Determine the [x, y] coordinate at the center of the cell enclosing the given text.  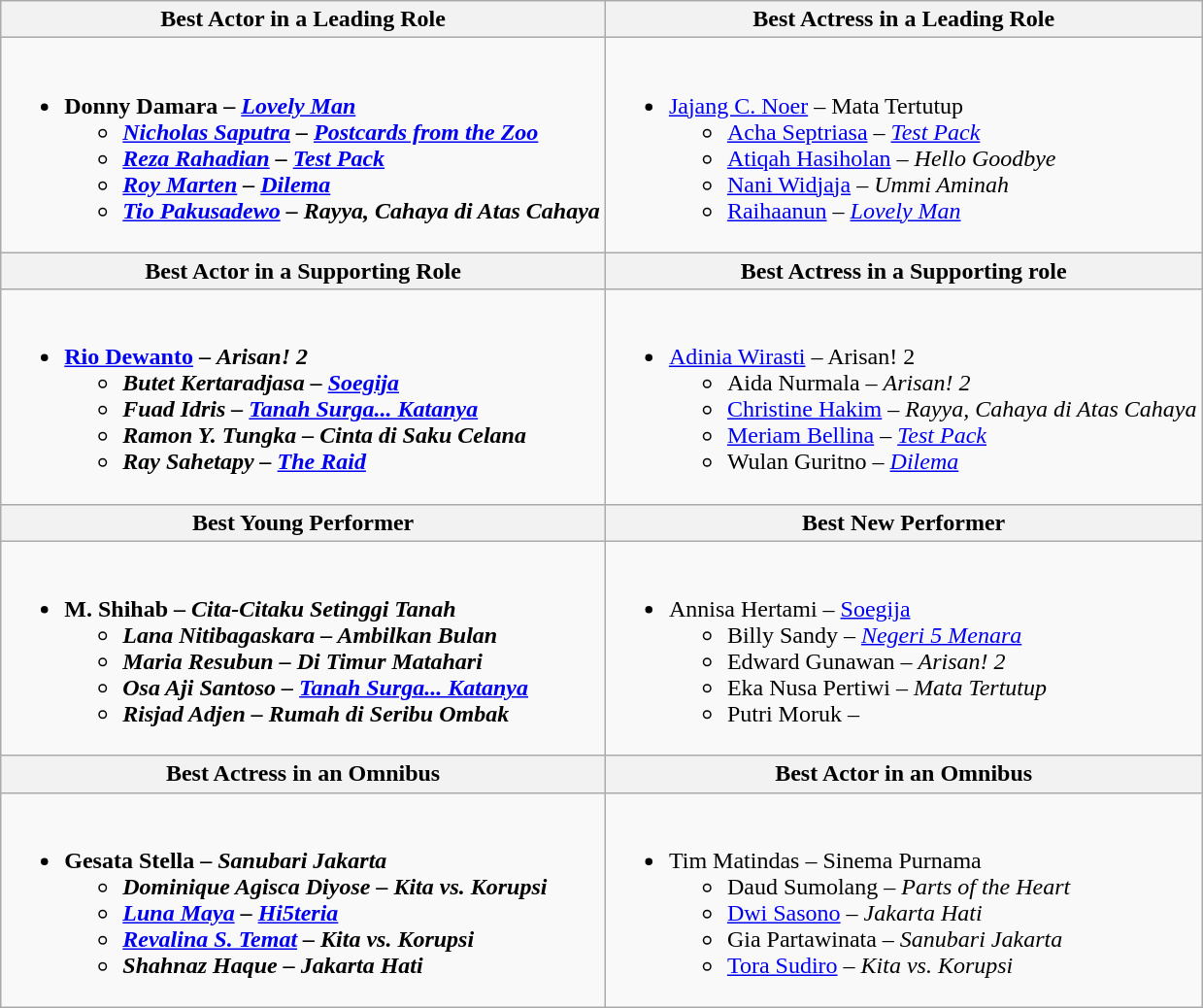
Best Young Performer [303, 522]
Best Actress in a Leading Role [903, 19]
Best Actress in an Omnibus [303, 774]
Best Actor in a Supporting Role [303, 271]
Annisa Hertami – SoegijaBilly Sandy – Negeri 5 MenaraEdward Gunawan – Arisan! 2Eka Nusa Pertiwi – Mata TertutupPutri Moruk – [903, 649]
Best Actor in a Leading Role [303, 19]
Jajang C. Noer – Mata TertutupAcha Septriasa – Test PackAtiqah Hasiholan – Hello GoodbyeNani Widjaja – Ummi AminahRaihaanun – Lovely Man [903, 146]
Best New Performer [903, 522]
Best Actor in an Omnibus [903, 774]
Adinia Wirasti – Arisan! 2Aida Nurmala – Arisan! 2Christine Hakim – Rayya, Cahaya di Atas CahayaMeriam Bellina – Test PackWulan Guritno – Dilema [903, 396]
Best Actress in a Supporting role [903, 271]
Rio Dewanto – Arisan! 2Butet Kertaradjasa – SoegijaFuad Idris – Tanah Surga... KatanyaRamon Y. Tungka – Cinta di Saku CelanaRay Sahetapy – The Raid [303, 396]
